Find where the given text appears and provide that cell's center as (X, Y) coordinate. 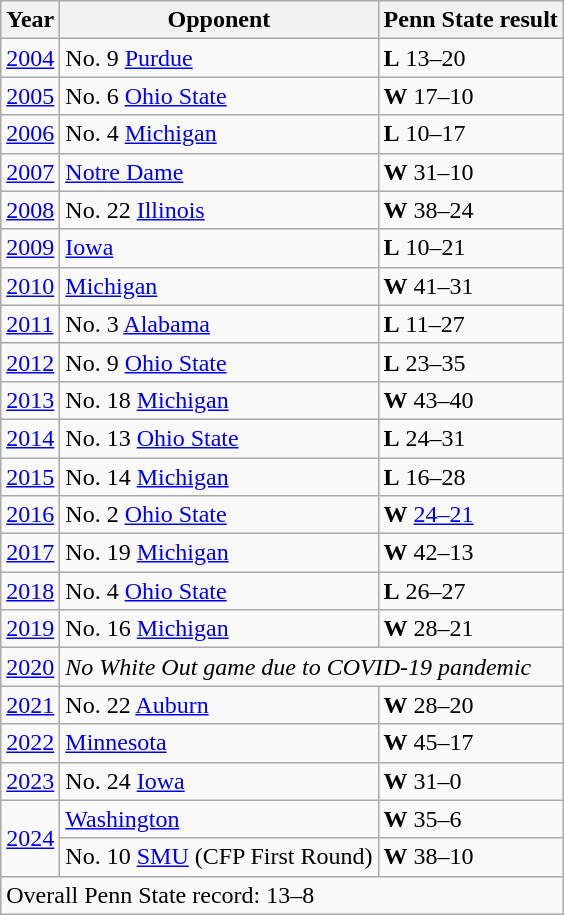
Minnesota (219, 743)
No. 4 Michigan (219, 134)
W 17–10 (470, 96)
W 28–21 (470, 629)
2007 (30, 172)
2019 (30, 629)
Notre Dame (219, 172)
No. 9 Purdue (219, 58)
No. 16 Michigan (219, 629)
2021 (30, 705)
No. 10 SMU (CFP First Round) (219, 857)
W 24–21 (470, 515)
No. 3 Alabama (219, 324)
2009 (30, 248)
Iowa (219, 248)
L 11–27 (470, 324)
W 38–24 (470, 210)
2004 (30, 58)
W 31–10 (470, 172)
No. 13 Ohio State (219, 438)
2010 (30, 286)
No. 14 Michigan (219, 477)
No. 6 Ohio State (219, 96)
W 41–31 (470, 286)
Overall Penn State record: 13–8 (282, 895)
2017 (30, 553)
W 28–20 (470, 705)
No. 2 Ohio State (219, 515)
Penn State result (470, 20)
2005 (30, 96)
No White Out game due to COVID-19 pandemic (312, 667)
No. 22 Auburn (219, 705)
2012 (30, 362)
W 45–17 (470, 743)
No. 9 Ohio State (219, 362)
L 10–21 (470, 248)
L 24–31 (470, 438)
2015 (30, 477)
W 43–40 (470, 400)
W 35–6 (470, 819)
L 13–20 (470, 58)
2011 (30, 324)
No. 18 Michigan (219, 400)
2013 (30, 400)
2014 (30, 438)
Washington (219, 819)
2006 (30, 134)
Michigan (219, 286)
No. 4 Ohio State (219, 591)
W 42–13 (470, 553)
2024 (30, 838)
L 26–27 (470, 591)
L 10–17 (470, 134)
No. 19 Michigan (219, 553)
2022 (30, 743)
W 31–0 (470, 781)
2020 (30, 667)
L 16–28 (470, 477)
2023 (30, 781)
Year (30, 20)
No. 22 Illinois (219, 210)
W 38–10 (470, 857)
2008 (30, 210)
2018 (30, 591)
2016 (30, 515)
No. 24 Iowa (219, 781)
L 23–35 (470, 362)
Opponent (219, 20)
